Extract the [x, y] coordinate from the center of the cell holding the provided text.  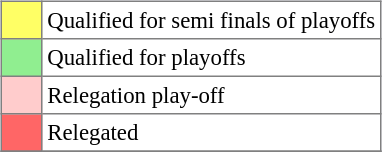
Qualified for semi finals of playoffs [211, 20]
Qualified for playoffs [211, 58]
Relegated [211, 133]
Relegation play-off [211, 95]
